Find where the given text appears and provide that cell's center as [X, Y] coordinate. 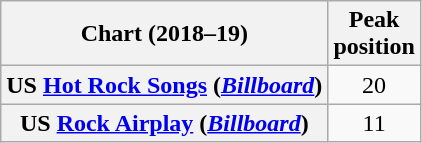
11 [374, 123]
US Rock Airplay (Billboard) [164, 123]
Chart (2018–19) [164, 34]
Peakposition [374, 34]
US Hot Rock Songs (Billboard) [164, 85]
20 [374, 85]
